Provide the [X, Y] coordinate of the cell's center where the given text is located.  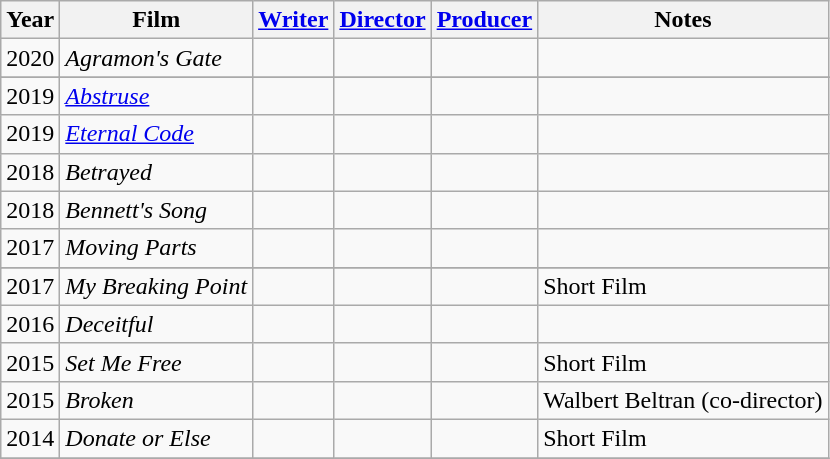
Film [156, 20]
Walbert Beltran (co-director) [683, 400]
Bennett's Song [156, 210]
2020 [30, 58]
2016 [30, 324]
Writer [294, 20]
2014 [30, 438]
Notes [683, 20]
Producer [484, 20]
Deceitful [156, 324]
Betrayed [156, 172]
Broken [156, 400]
My Breaking Point [156, 286]
Donate or Else [156, 438]
Director [382, 20]
Year [30, 20]
Agramon's Gate [156, 58]
Eternal Code [156, 134]
Moving Parts [156, 248]
Abstruse [156, 96]
Set Me Free [156, 362]
